Locate the cell with the specified text and output its [x, y] center coordinate. 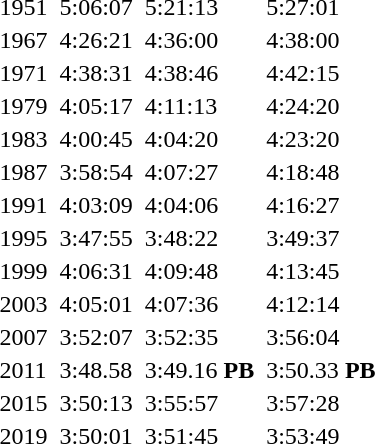
4:36:00 [199, 40]
3:49.16 PB [199, 370]
4:04:06 [199, 205]
3:55:57 [199, 403]
3:58:54 [96, 172]
4:05:17 [96, 106]
4:06:31 [96, 271]
4:07:36 [199, 304]
3:52:07 [96, 337]
3:48:22 [199, 238]
4:09:48 [199, 271]
3:50:13 [96, 403]
4:26:21 [96, 40]
3:52:35 [199, 337]
4:11:13 [199, 106]
4:03:09 [96, 205]
3:47:55 [96, 238]
4:00:45 [96, 139]
4:05:01 [96, 304]
4:07:27 [199, 172]
4:38:46 [199, 73]
4:38:31 [96, 73]
4:04:20 [199, 139]
3:48.58 [96, 370]
